Find where the given text appears and provide that cell's center as (x, y) coordinate. 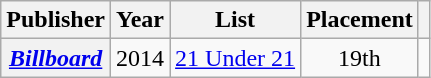
19th (360, 58)
List (236, 20)
Billboard (56, 58)
21 Under 21 (236, 58)
2014 (140, 58)
Publisher (56, 20)
Placement (360, 20)
Year (140, 20)
